Determine the [x, y] coordinate at the center of the cell enclosing the given text.  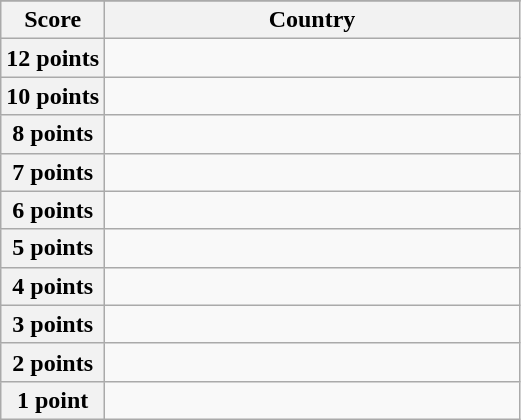
1 point [53, 400]
Score [53, 20]
3 points [53, 324]
Country [312, 20]
7 points [53, 172]
10 points [53, 96]
5 points [53, 248]
6 points [53, 210]
2 points [53, 362]
4 points [53, 286]
8 points [53, 134]
12 points [53, 58]
